Capture the cell that displays the provided text and extract its [x, y] central coordinate. 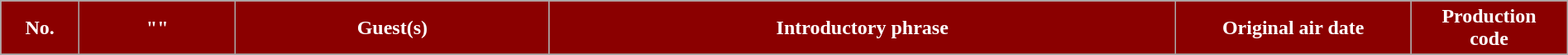
Production code [1489, 28]
"" [157, 28]
No. [40, 28]
Guest(s) [392, 28]
Introductory phrase [863, 28]
Original air date [1293, 28]
